Return [x, y] of the center of cell containing provided text 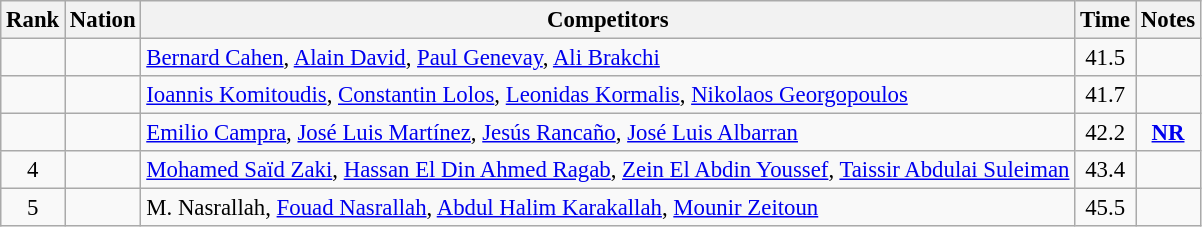
Emilio Campra, José Luis Martínez, Jesús Rancaño, José Luis Albarran [608, 133]
M. Nasrallah, Fouad Nasrallah, Abdul Halim Karakallah, Mounir Zeitoun [608, 208]
Ioannis Komitoudis, Constantin Lolos, Leonidas Kormalis, Nikolaos Georgopoulos [608, 95]
42.2 [1106, 133]
Bernard Cahen, Alain David, Paul Genevay, Ali Brakchi [608, 58]
5 [33, 208]
41.7 [1106, 95]
Rank [33, 20]
Nation [103, 20]
Competitors [608, 20]
45.5 [1106, 208]
4 [33, 170]
Mohamed Saïd Zaki, Hassan El Din Ahmed Ragab, Zein El Abdin Youssef, Taissir Abdulai Suleiman [608, 170]
41.5 [1106, 58]
Notes [1168, 20]
Time [1106, 20]
NR [1168, 133]
43.4 [1106, 170]
